Return (x, y) of the center of cell containing provided text 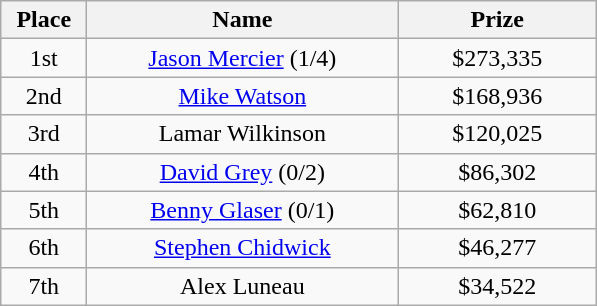
$46,277 (498, 248)
4th (44, 172)
3rd (44, 134)
Jason Mercier (1/4) (242, 58)
Mike Watson (242, 96)
1st (44, 58)
6th (44, 248)
$120,025 (498, 134)
Stephen Chidwick (242, 248)
Alex Luneau (242, 286)
$273,335 (498, 58)
$86,302 (498, 172)
$34,522 (498, 286)
Lamar Wilkinson (242, 134)
David Grey (0/2) (242, 172)
Name (242, 20)
$168,936 (498, 96)
2nd (44, 96)
5th (44, 210)
Place (44, 20)
Prize (498, 20)
$62,810 (498, 210)
Benny Glaser (0/1) (242, 210)
7th (44, 286)
